Find where the given text appears and provide that cell's center as (X, Y) coordinate. 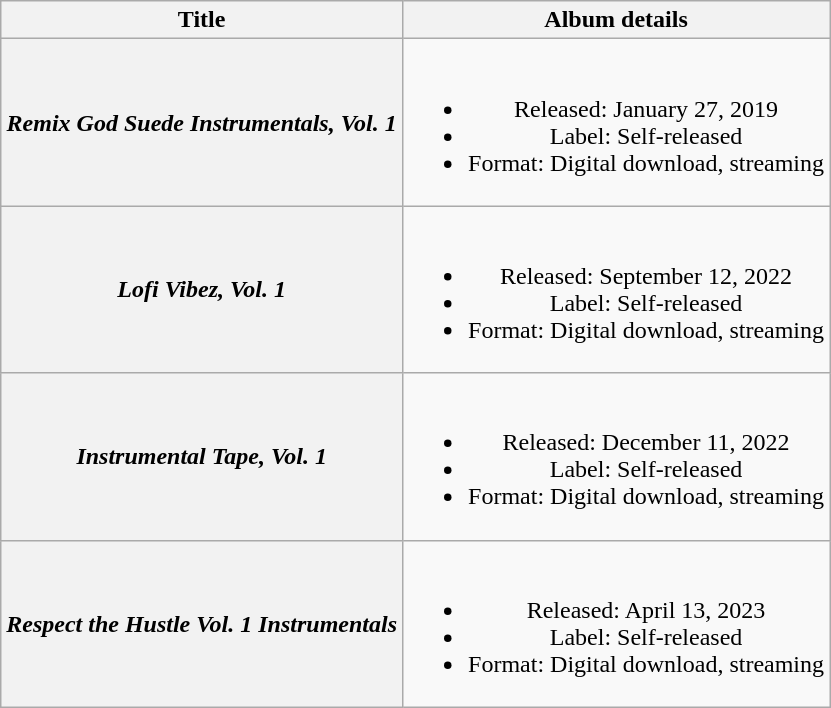
Remix God Suede Instrumentals, Vol. 1 (202, 122)
Released: December 11, 2022Label: Self-releasedFormat: Digital download, streaming (616, 456)
Respect the Hustle Vol. 1 Instrumentals (202, 624)
Instrumental Tape, Vol. 1 (202, 456)
Released: September 12, 2022Label: Self-releasedFormat: Digital download, streaming (616, 290)
Title (202, 20)
Released: April 13, 2023Label: Self-releasedFormat: Digital download, streaming (616, 624)
Lofi Vibez, Vol. 1 (202, 290)
Released: January 27, 2019Label: Self-releasedFormat: Digital download, streaming (616, 122)
Album details (616, 20)
